For the text-containing cell, return its midpoint in (X, Y) coordinate format. 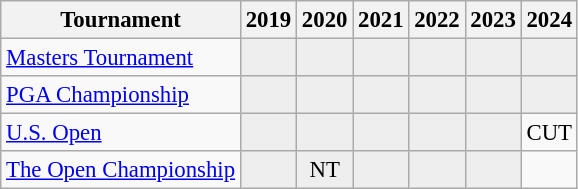
U.S. Open (121, 133)
NT (325, 170)
2020 (325, 20)
2024 (549, 20)
The Open Championship (121, 170)
2022 (437, 20)
Masters Tournament (121, 58)
2023 (493, 20)
PGA Championship (121, 95)
2019 (268, 20)
Tournament (121, 20)
CUT (549, 133)
2021 (381, 20)
